Provide the (X, Y) coordinate of the cell's center where the given text is located.  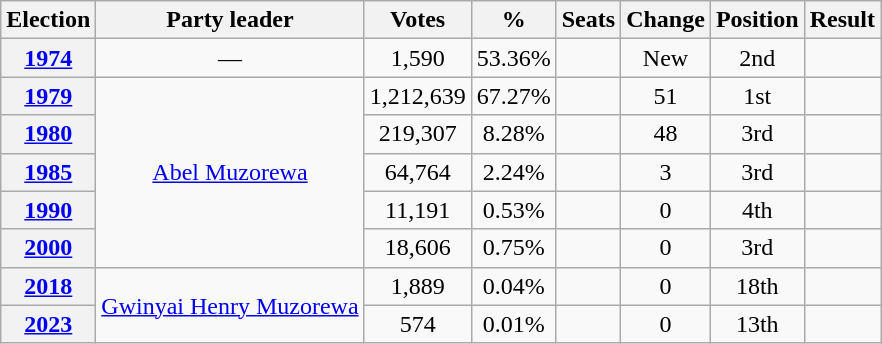
0.75% (514, 248)
1985 (48, 172)
51 (666, 96)
219,307 (418, 134)
Abel Muzorewa (230, 172)
64,764 (418, 172)
574 (418, 324)
1979 (48, 96)
Result (842, 20)
18th (757, 286)
Change (666, 20)
1st (757, 96)
Election (48, 20)
53.36% (514, 58)
0.53% (514, 210)
1974 (48, 58)
13th (757, 324)
Party leader (230, 20)
2000 (48, 248)
1,212,639 (418, 96)
3 (666, 172)
— (230, 58)
67.27% (514, 96)
1,590 (418, 58)
Gwinyai Henry Muzorewa (230, 305)
0.04% (514, 286)
18,606 (418, 248)
% (514, 20)
2nd (757, 58)
2.24% (514, 172)
1980 (48, 134)
Position (757, 20)
11,191 (418, 210)
48 (666, 134)
4th (757, 210)
Seats (588, 20)
New (666, 58)
2018 (48, 286)
2023 (48, 324)
Votes (418, 20)
0.01% (514, 324)
8.28% (514, 134)
1990 (48, 210)
1,889 (418, 286)
